Return (x, y) of the center of cell containing provided text 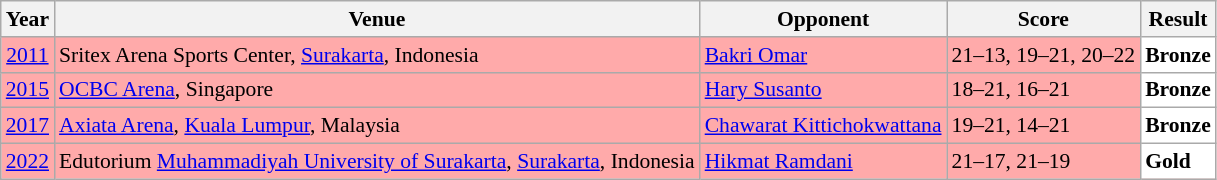
2015 (28, 90)
Opponent (824, 19)
OCBC Arena, Singapore (377, 90)
21–17, 21–19 (1044, 162)
Year (28, 19)
Hary Susanto (824, 90)
2022 (28, 162)
Venue (377, 19)
Gold (1178, 162)
Hikmat Ramdani (824, 162)
Axiata Arena, Kuala Lumpur, Malaysia (377, 126)
Sritex Arena Sports Center, Surakarta, Indonesia (377, 55)
Chawarat Kittichokwattana (824, 126)
21–13, 19–21, 20–22 (1044, 55)
2011 (28, 55)
Score (1044, 19)
19–21, 14–21 (1044, 126)
Edutorium Muhammadiyah University of Surakarta, Surakarta, Indonesia (377, 162)
2017 (28, 126)
Result (1178, 19)
18–21, 16–21 (1044, 90)
Bakri Omar (824, 55)
